Search for the cell housing the specified text and yield its (X, Y) center coordinate. 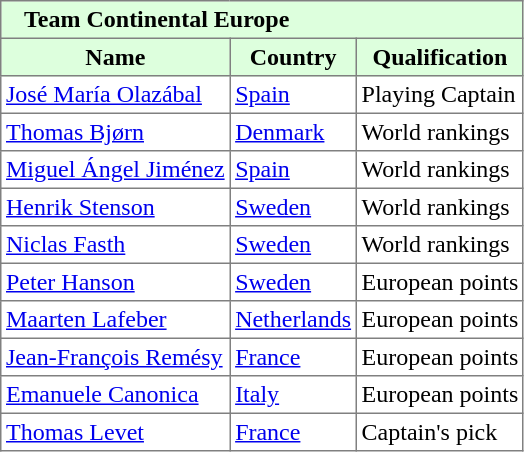
Thomas Bjørn (116, 132)
Qualification (440, 57)
Emanuele Canonica (116, 395)
Playing Captain (440, 95)
José María Olazábal (116, 95)
Denmark (293, 132)
Jean-François Remésy (116, 357)
Thomas Levet (116, 432)
Miguel Ángel Jiménez (116, 170)
Netherlands (293, 320)
Name (116, 57)
Captain's pick (440, 432)
Niclas Fasth (116, 245)
Maarten Lafeber (116, 320)
Italy (293, 395)
Henrik Stenson (116, 207)
Team Continental Europe (262, 20)
Country (293, 57)
Peter Hanson (116, 282)
